Return (x, y) of the center of cell containing provided text 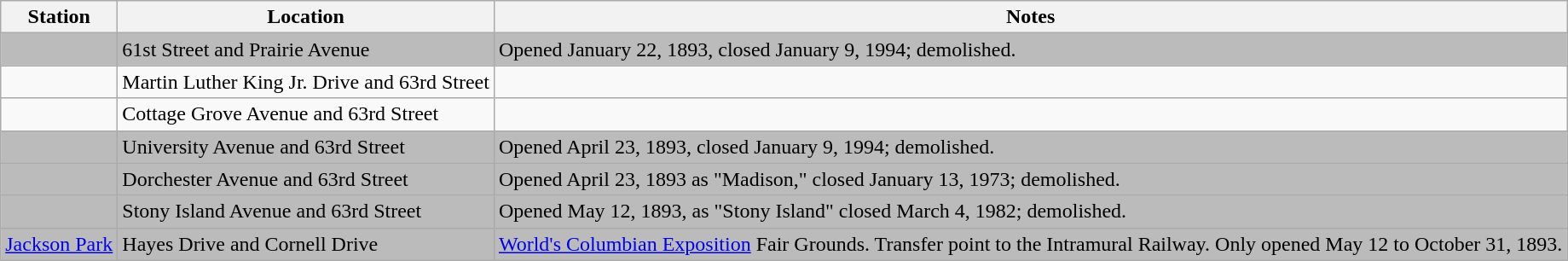
61st Street and Prairie Avenue (306, 49)
Notes (1030, 17)
Stony Island Avenue and 63rd Street (306, 212)
Location (306, 17)
Jackson Park (60, 244)
World's Columbian Exposition Fair Grounds. Transfer point to the Intramural Railway. Only opened May 12 to October 31, 1893. (1030, 244)
Opened January 22, 1893, closed January 9, 1994; demolished. (1030, 49)
Opened April 23, 1893, closed January 9, 1994; demolished. (1030, 147)
Martin Luther King Jr. Drive and 63rd Street (306, 82)
Opened May 12, 1893, as "Stony Island" closed March 4, 1982; demolished. (1030, 212)
Dorchester Avenue and 63rd Street (306, 179)
Hayes Drive and Cornell Drive (306, 244)
Cottage Grove Avenue and 63rd Street (306, 114)
Opened April 23, 1893 as "Madison," closed January 13, 1973; demolished. (1030, 179)
University Avenue and 63rd Street (306, 147)
Station (60, 17)
